Capture the cell that displays the provided text and extract its (x, y) central coordinate. 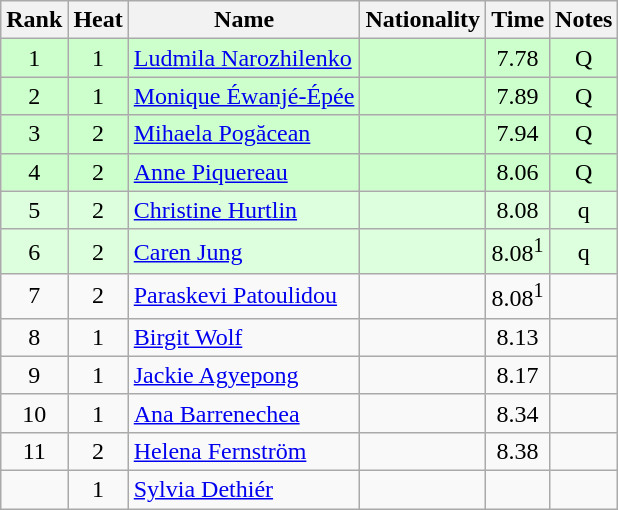
Nationality (423, 20)
9 (34, 375)
Paraskevi Patoulidou (244, 296)
Ludmila Narozhilenko (244, 58)
Monique Éwanjé-Épée (244, 96)
Christine Hurtlin (244, 210)
Time (518, 20)
8.38 (518, 451)
4 (34, 172)
Name (244, 20)
Helena Fernström (244, 451)
8.08 (518, 210)
8 (34, 337)
8.06 (518, 172)
8.34 (518, 413)
Sylvia Dethiér (244, 489)
7.78 (518, 58)
3 (34, 134)
Notes (584, 20)
7 (34, 296)
7.94 (518, 134)
10 (34, 413)
Mihaela Pogăcean (244, 134)
8.17 (518, 375)
5 (34, 210)
11 (34, 451)
7.89 (518, 96)
6 (34, 252)
Ana Barrenechea (244, 413)
Anne Piquereau (244, 172)
Rank (34, 20)
Jackie Agyepong (244, 375)
8.13 (518, 337)
Heat (98, 20)
Birgit Wolf (244, 337)
Caren Jung (244, 252)
